Return the [X, Y] coordinate for the center point of the cell that contains the specified text.  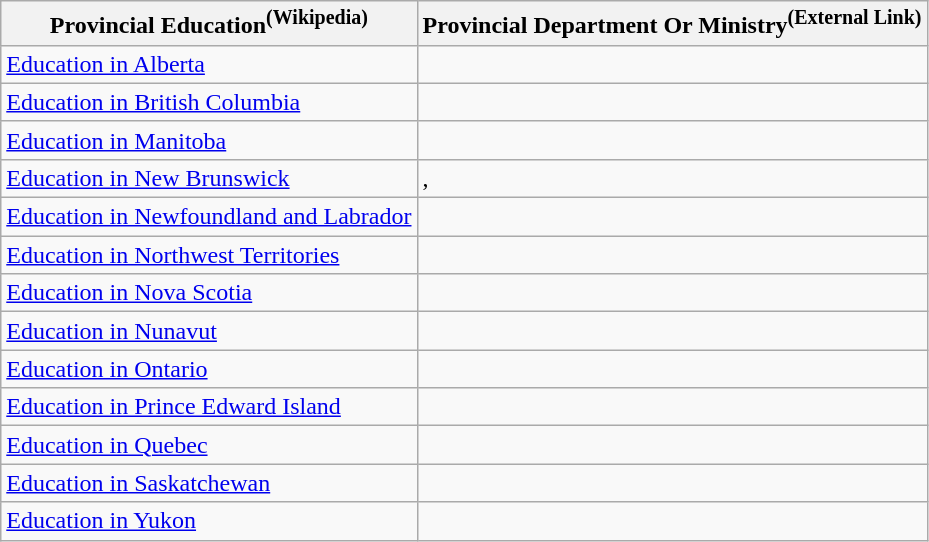
Provincial Education(Wikipedia) [209, 24]
Education in Alberta [209, 64]
Education in Newfoundland and Labrador [209, 217]
Education in Ontario [209, 369]
Education in Northwest Territories [209, 255]
Education in Nunavut [209, 331]
Education in Yukon [209, 521]
Provincial Department Or Ministry(External Link) [672, 24]
, [672, 178]
Education in British Columbia [209, 102]
Education in New Brunswick [209, 178]
Education in Prince Edward Island [209, 407]
Education in Saskatchewan [209, 483]
Education in Quebec [209, 445]
Education in Nova Scotia [209, 293]
Education in Manitoba [209, 140]
